Pinpoint the cell where the given text exists, returning its (X, Y) midpoint coordinate. 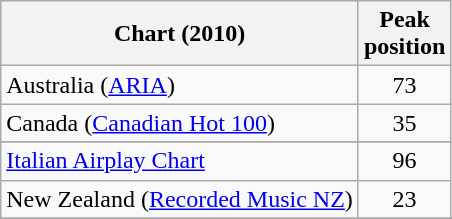
Australia (ARIA) (180, 85)
Italian Airplay Chart (180, 161)
96 (404, 161)
23 (404, 199)
Canada (Canadian Hot 100) (180, 123)
35 (404, 123)
73 (404, 85)
Chart (2010) (180, 34)
New Zealand (Recorded Music NZ) (180, 199)
Peakposition (404, 34)
